Return the (x, y) coordinate for the center point of the cell that contains the specified text.  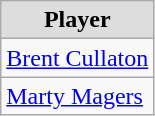
Brent Cullaton (78, 58)
Player (78, 20)
Marty Magers (78, 96)
